Detect which cell encompasses the target text, then output its (X, Y) center coordinate. 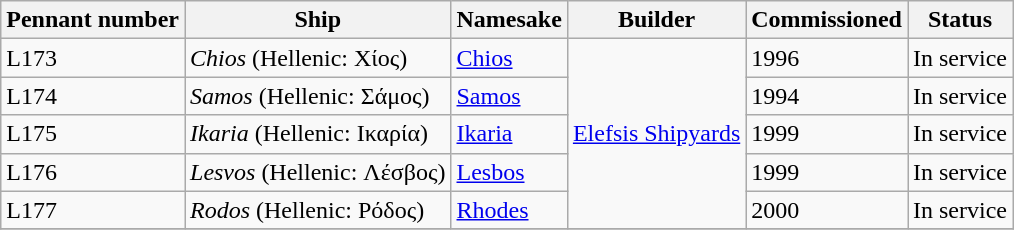
Namesake (509, 20)
Samos (Hellenic: Σάμος) (317, 96)
Elefsis Shipyards (656, 134)
Samos (509, 96)
L173 (93, 58)
Status (960, 20)
Rodos (Hellenic: Ρόδος) (317, 210)
Pennant number (93, 20)
Ship (317, 20)
L174 (93, 96)
Commissioned (827, 20)
2000 (827, 210)
L177 (93, 210)
Ikaria (509, 134)
Lesbos (509, 172)
Chios (509, 58)
Lesvos (Hellenic: Λέσβος) (317, 172)
1996 (827, 58)
L176 (93, 172)
Builder (656, 20)
1994 (827, 96)
Ikaria (Hellenic: Ικαρία) (317, 134)
L175 (93, 134)
Chios (Hellenic: Χίος) (317, 58)
Rhodes (509, 210)
